From the cell containing the given text, extract its center point as (x, y) coordinate. 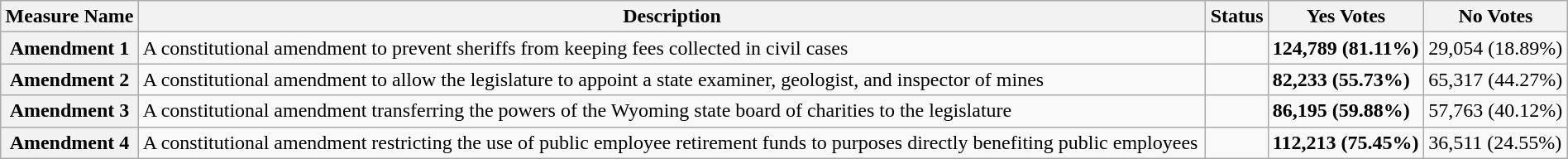
82,233 (55.73%) (1346, 79)
57,763 (40.12%) (1496, 111)
A constitutional amendment transferring the powers of the Wyoming state board of charities to the legislature (672, 111)
Description (672, 17)
112,213 (75.45%) (1346, 142)
A constitutional amendment restricting the use of public employee retirement funds to purposes directly benefiting public employees (672, 142)
Amendment 3 (69, 111)
Amendment 2 (69, 79)
Amendment 1 (69, 48)
36,511 (24.55%) (1496, 142)
Status (1237, 17)
86,195 (59.88%) (1346, 111)
65,317 (44.27%) (1496, 79)
Yes Votes (1346, 17)
No Votes (1496, 17)
Amendment 4 (69, 142)
Measure Name (69, 17)
29,054 (18.89%) (1496, 48)
124,789 (81.11%) (1346, 48)
A constitutional amendment to allow the legislature to appoint a state examiner, geologist, and inspector of mines (672, 79)
A constitutional amendment to prevent sheriffs from keeping fees collected in civil cases (672, 48)
